Provide the [X, Y] coordinate of the cell's center where the given text is located.  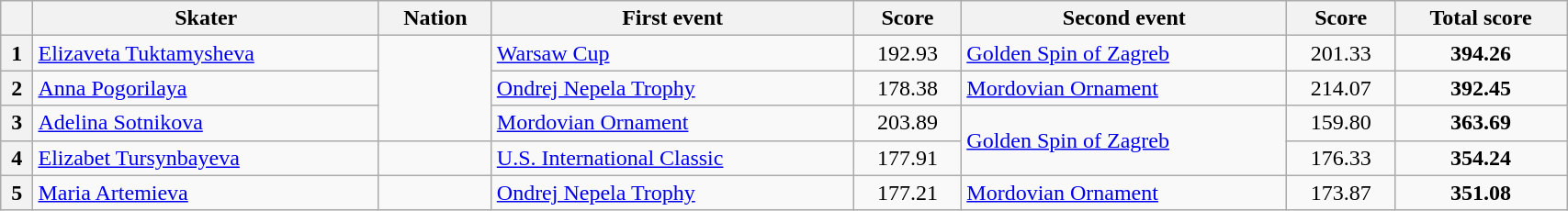
U.S. International Classic [672, 158]
192.93 [908, 53]
394.26 [1481, 53]
Maria Artemieva [206, 193]
Total score [1481, 18]
Skater [206, 18]
177.21 [908, 193]
203.89 [908, 123]
392.45 [1481, 88]
Adelina Sotnikova [206, 123]
Second event [1124, 18]
Warsaw Cup [672, 53]
Elizabet Tursynbayeva [206, 158]
159.80 [1341, 123]
363.69 [1481, 123]
5 [17, 193]
351.08 [1481, 193]
1 [17, 53]
201.33 [1341, 53]
177.91 [908, 158]
178.38 [908, 88]
176.33 [1341, 158]
Nation [435, 18]
3 [17, 123]
173.87 [1341, 193]
354.24 [1481, 158]
4 [17, 158]
214.07 [1341, 88]
Anna Pogorilaya [206, 88]
Elizaveta Tuktamysheva [206, 53]
First event [672, 18]
2 [17, 88]
